Detect which cell encompasses the target text, then output its [x, y] center coordinate. 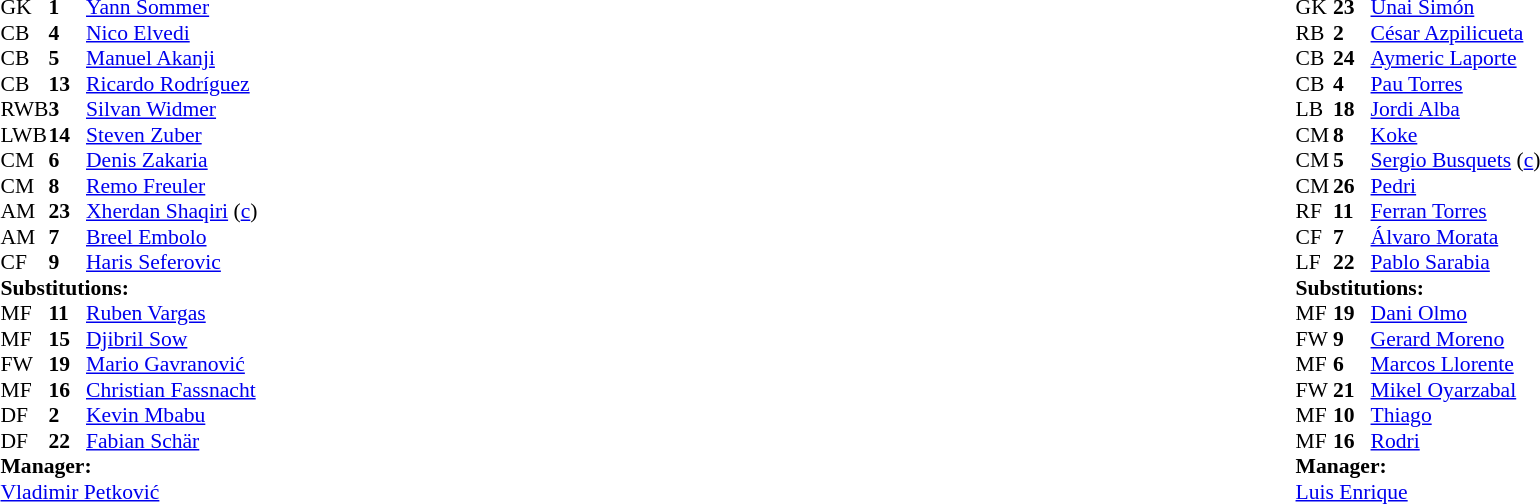
Mario Gavranović [172, 365]
13 [67, 84]
15 [67, 339]
LB [1315, 109]
RF [1315, 211]
Breel Embolo [172, 237]
14 [67, 135]
RWB [24, 109]
Ricardo Rodríguez [172, 84]
18 [1352, 109]
Christian Fassnacht [172, 390]
Kevin Mbabu [172, 415]
26 [1352, 186]
Nico Elvedi [172, 33]
23 [67, 211]
21 [1352, 390]
Denis Zakaria [172, 161]
Ruben Vargas [172, 313]
Xherdan Shaqiri (c) [172, 211]
LF [1315, 263]
RB [1315, 33]
Fabian Schär [172, 441]
24 [1352, 59]
10 [1352, 415]
Manager: [128, 467]
Substitutions: [128, 288]
Remo Freuler [172, 186]
Djibril Sow [172, 339]
Manuel Akanji [172, 59]
3 [67, 109]
Steven Zuber [172, 135]
Haris Seferovic [172, 263]
Silvan Widmer [172, 109]
LWB [24, 135]
